Locate the cell with the specified text and output its [X, Y] center coordinate. 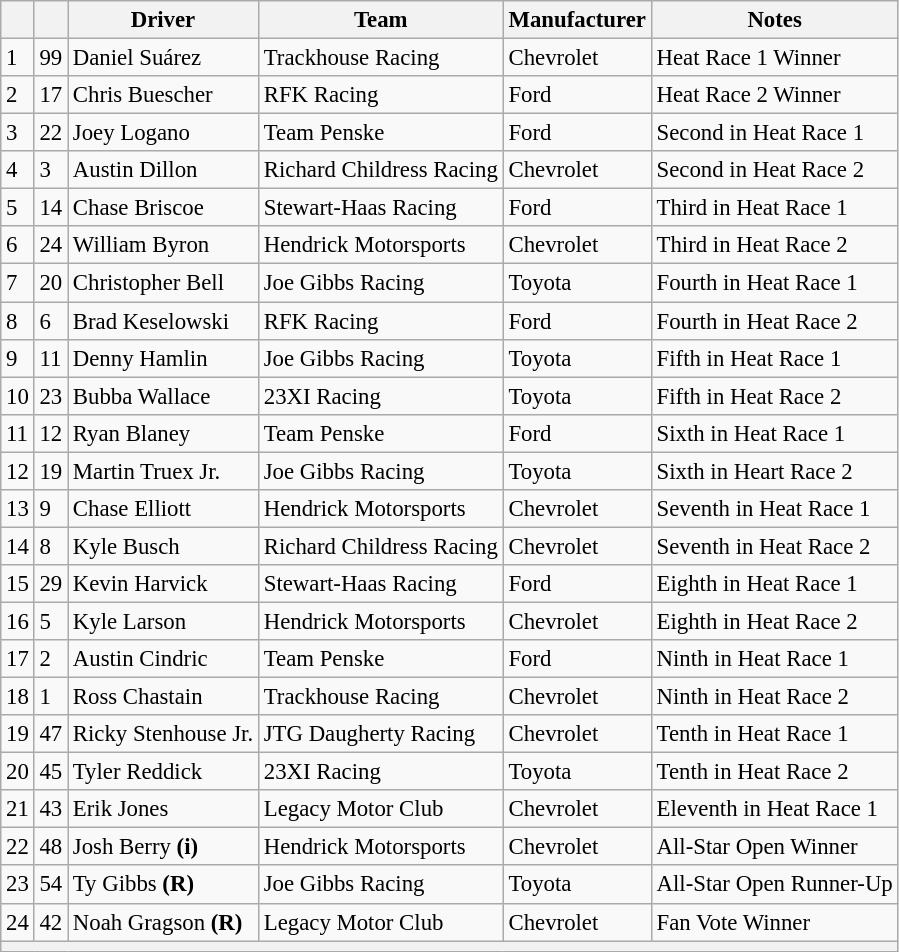
4 [18, 170]
16 [18, 621]
Brad Keselowski [164, 321]
Seventh in Heat Race 1 [774, 509]
Chris Buescher [164, 95]
Ryan Blaney [164, 433]
43 [50, 809]
15 [18, 584]
Josh Berry (i) [164, 847]
Tyler Reddick [164, 772]
Eighth in Heat Race 2 [774, 621]
Sixth in Heat Race 1 [774, 433]
Heat Race 2 Winner [774, 95]
Sixth in Heart Race 2 [774, 471]
21 [18, 809]
Austin Dillon [164, 170]
All-Star Open Runner-Up [774, 885]
Ninth in Heat Race 1 [774, 659]
Fan Vote Winner [774, 922]
Third in Heat Race 2 [774, 245]
13 [18, 509]
42 [50, 922]
7 [18, 283]
William Byron [164, 245]
45 [50, 772]
48 [50, 847]
All-Star Open Winner [774, 847]
99 [50, 58]
Third in Heat Race 1 [774, 208]
Joey Logano [164, 133]
47 [50, 734]
Ninth in Heat Race 2 [774, 697]
Heat Race 1 Winner [774, 58]
Martin Truex Jr. [164, 471]
Bubba Wallace [164, 396]
Chase Briscoe [164, 208]
Seventh in Heat Race 2 [774, 546]
Driver [164, 20]
Ty Gibbs (R) [164, 885]
Austin Cindric [164, 659]
Ricky Stenhouse Jr. [164, 734]
JTG Daugherty Racing [380, 734]
Team [380, 20]
Second in Heat Race 1 [774, 133]
54 [50, 885]
Erik Jones [164, 809]
Fourth in Heat Race 1 [774, 283]
Kevin Harvick [164, 584]
Tenth in Heat Race 1 [774, 734]
Notes [774, 20]
Noah Gragson (R) [164, 922]
10 [18, 396]
Fifth in Heat Race 2 [774, 396]
29 [50, 584]
Fifth in Heat Race 1 [774, 358]
Ross Chastain [164, 697]
Kyle Busch [164, 546]
Fourth in Heat Race 2 [774, 321]
Christopher Bell [164, 283]
Eighth in Heat Race 1 [774, 584]
18 [18, 697]
Eleventh in Heat Race 1 [774, 809]
Second in Heat Race 2 [774, 170]
Manufacturer [577, 20]
Denny Hamlin [164, 358]
Chase Elliott [164, 509]
Kyle Larson [164, 621]
Tenth in Heat Race 2 [774, 772]
Daniel Suárez [164, 58]
